Locate the cell with the specified text and output its [x, y] center coordinate. 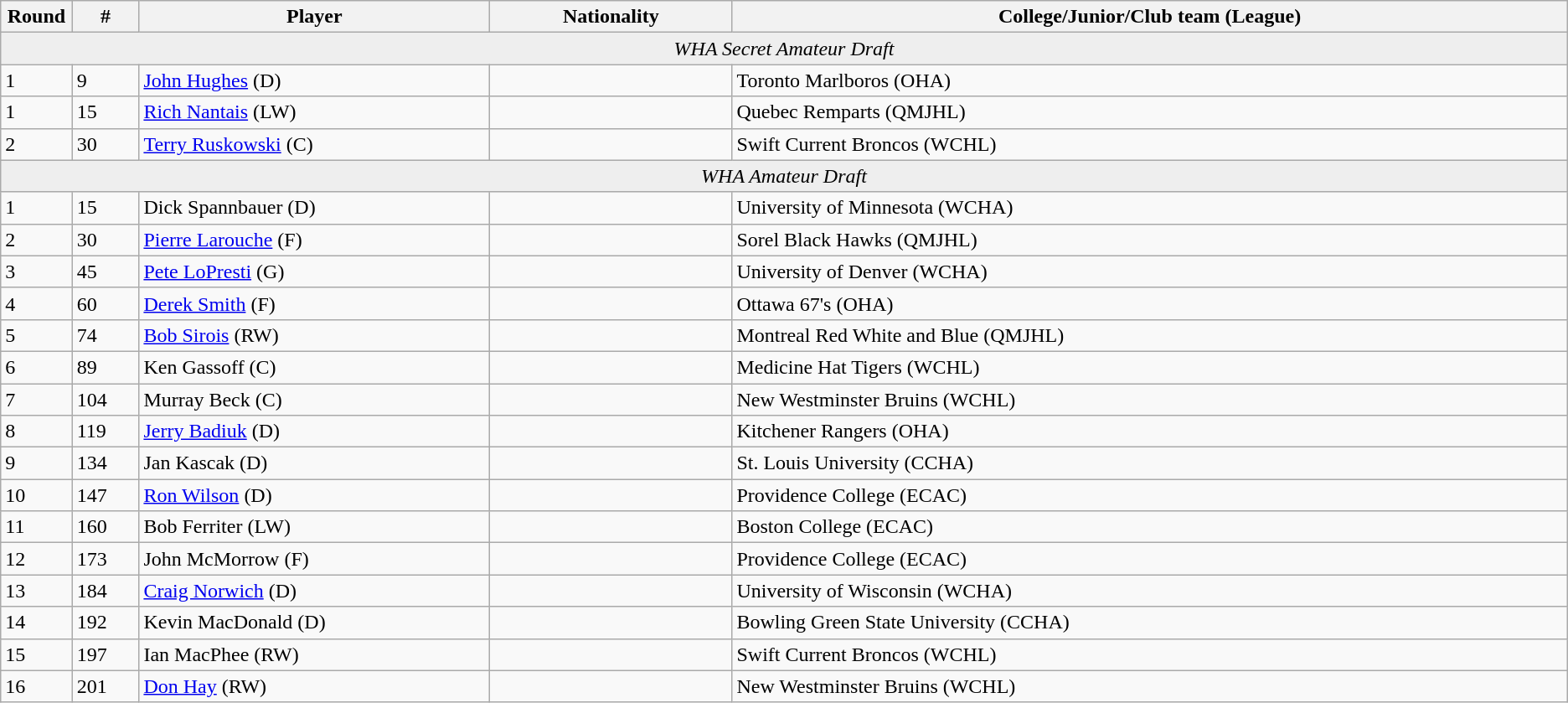
Rich Nantais (LW) [315, 112]
Medicine Hat Tigers (WCHL) [1149, 367]
197 [106, 654]
12 [37, 559]
16 [37, 686]
6 [37, 367]
WHA Secret Amateur Draft [784, 49]
Terry Ruskowski (C) [315, 144]
# [106, 17]
8 [37, 432]
Bob Sirois (RW) [315, 335]
Bob Ferriter (LW) [315, 527]
Pete LoPresti (G) [315, 271]
Jan Kascak (D) [315, 463]
Quebec Remparts (QMJHL) [1149, 112]
134 [106, 463]
5 [37, 335]
College/Junior/Club team (League) [1149, 17]
John Hughes (D) [315, 80]
Bowling Green State University (CCHA) [1149, 623]
173 [106, 559]
7 [37, 400]
Don Hay (RW) [315, 686]
Pierre Larouche (F) [315, 240]
10 [37, 495]
3 [37, 271]
University of Denver (WCHA) [1149, 271]
Sorel Black Hawks (QMJHL) [1149, 240]
104 [106, 400]
Craig Norwich (D) [315, 591]
13 [37, 591]
Kitchener Rangers (OHA) [1149, 432]
University of Wisconsin (WCHA) [1149, 591]
4 [37, 303]
201 [106, 686]
University of Minnesota (WCHA) [1149, 208]
Boston College (ECAC) [1149, 527]
147 [106, 495]
Montreal Red White and Blue (QMJHL) [1149, 335]
14 [37, 623]
11 [37, 527]
Jerry Badiuk (D) [315, 432]
Murray Beck (C) [315, 400]
Nationality [611, 17]
192 [106, 623]
Ron Wilson (D) [315, 495]
Dick Spannbauer (D) [315, 208]
Toronto Marlboros (OHA) [1149, 80]
160 [106, 527]
184 [106, 591]
Derek Smith (F) [315, 303]
Ottawa 67's (OHA) [1149, 303]
119 [106, 432]
Round [37, 17]
St. Louis University (CCHA) [1149, 463]
Player [315, 17]
WHA Amateur Draft [784, 176]
Kevin MacDonald (D) [315, 623]
89 [106, 367]
Ian MacPhee (RW) [315, 654]
Ken Gassoff (C) [315, 367]
74 [106, 335]
60 [106, 303]
John McMorrow (F) [315, 559]
45 [106, 271]
